Pinpoint the cell where the given text exists, returning its (x, y) midpoint coordinate. 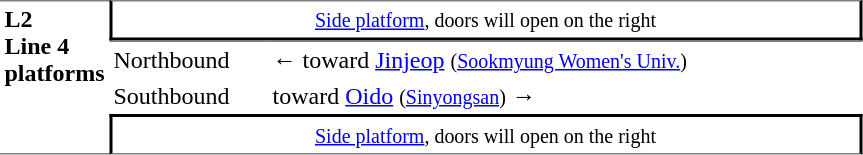
Northbound (188, 59)
toward Oido (Sinyongsan) → (565, 96)
L2Line 4 platforms (54, 77)
Southbound (188, 96)
← toward Jinjeop (Sookmyung Women's Univ.) (565, 59)
